Search for the cell housing the specified text and yield its [X, Y] center coordinate. 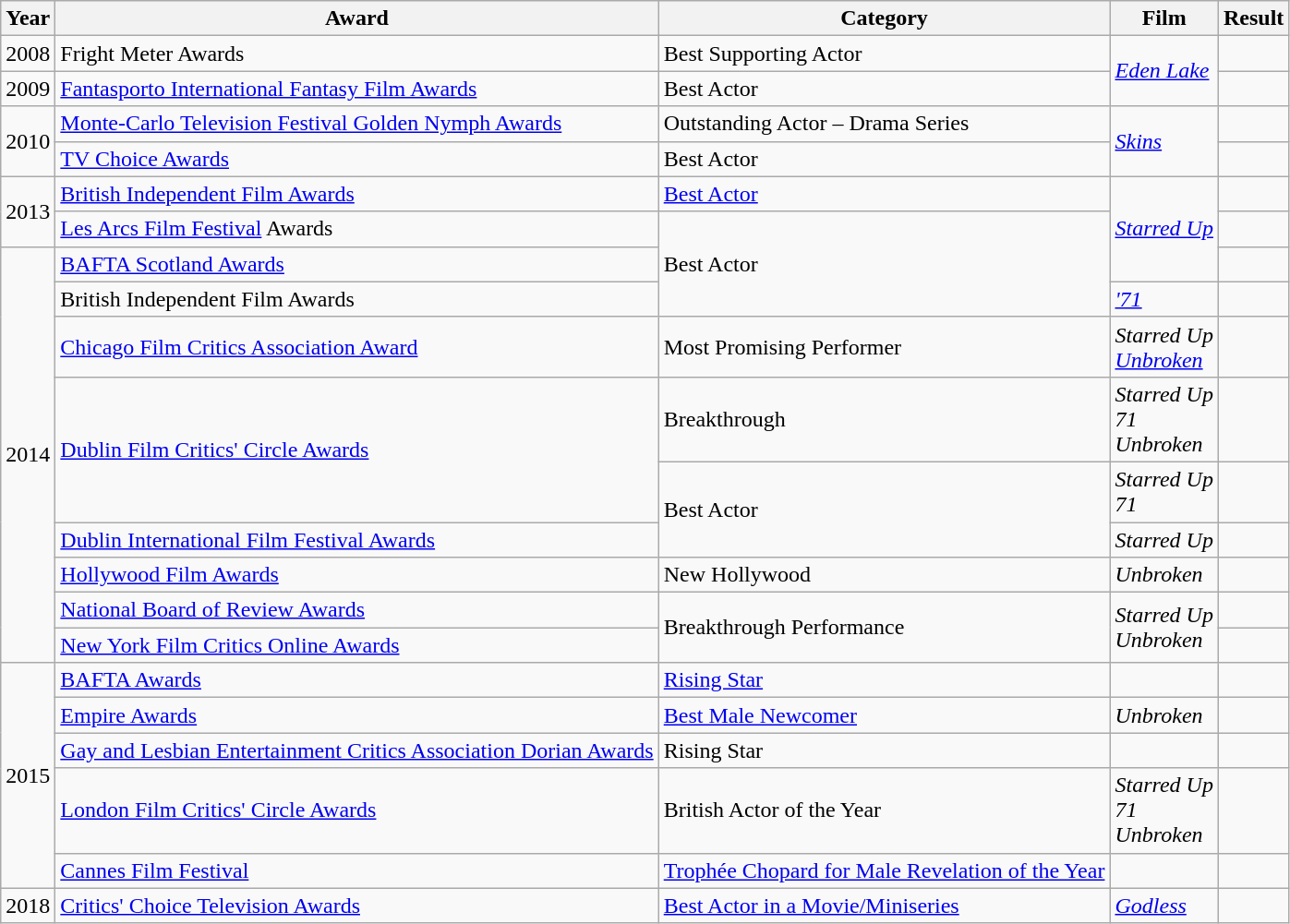
Fright Meter Awards [356, 54]
Cannes Film Festival [356, 870]
2013 [28, 211]
Category [885, 18]
2008 [28, 54]
2015 [28, 775]
Dublin International Film Festival Awards [356, 540]
Year [28, 18]
Empire Awards [356, 715]
Best Supporting Actor [885, 54]
Starred Up71 [1164, 491]
National Board of Review Awards [356, 610]
Breakthrough [885, 419]
Breakthrough Performance [885, 628]
Les Arcs Film Festival Awards [356, 229]
Result [1253, 18]
New Hollywood [885, 575]
2014 [28, 454]
Best Male Newcomer [885, 715]
Best Actor in a Movie/Miniseries [885, 906]
Gay and Lesbian Entertainment Critics Association Dorian Awards [356, 750]
2010 [28, 141]
New York Film Critics Online Awards [356, 645]
Eden Lake [1164, 71]
Chicago Film Critics Association Award [356, 347]
Monte-Carlo Television Festival Golden Nymph Awards [356, 124]
BAFTA Awards [356, 680]
British Actor of the Year [885, 810]
Outstanding Actor – Drama Series [885, 124]
Trophée Chopard for Male Revelation of the Year [885, 870]
London Film Critics' Circle Awards [356, 810]
Dublin Film Critics' Circle Awards [356, 449]
2009 [28, 89]
Critics' Choice Television Awards [356, 906]
BAFTA Scotland Awards [356, 264]
Godless [1164, 906]
'71 [1164, 299]
TV Choice Awards [356, 159]
Hollywood Film Awards [356, 575]
2018 [28, 906]
Most Promising Performer [885, 347]
Skins [1164, 141]
Fantasporto International Fantasy Film Awards [356, 89]
Film [1164, 18]
Award [356, 18]
